For the text-containing cell, return its midpoint in (X, Y) coordinate format. 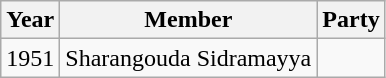
Year (30, 20)
Party (351, 20)
1951 (30, 58)
Member (188, 20)
Sharangouda Sidramayya (188, 58)
